Return [X, Y] of the center of cell containing provided text 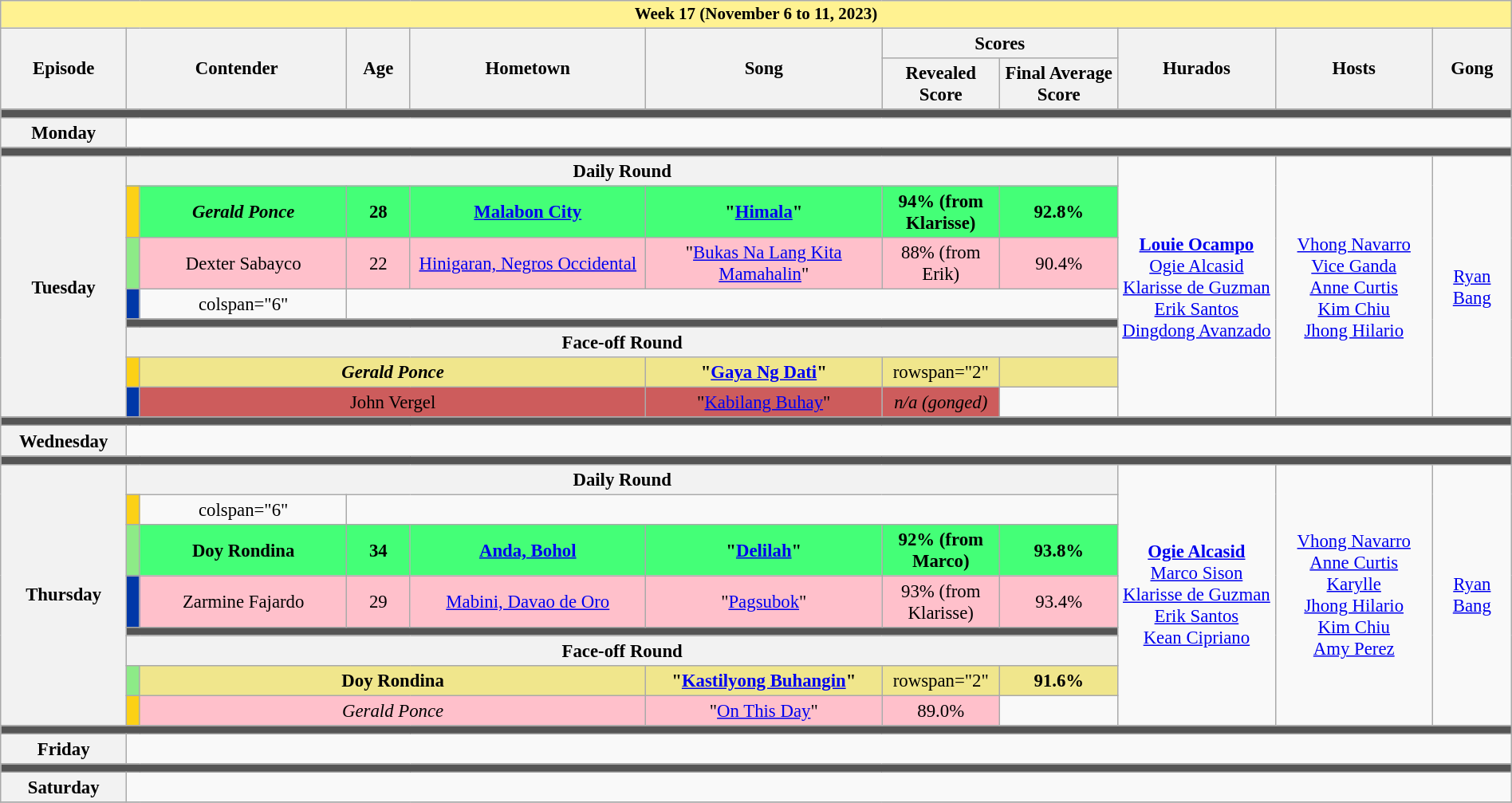
Zarmine Fajardo [242, 601]
Malabon City [528, 212]
"Delilah" [764, 550]
Gong [1472, 69]
Vhong NavarroVice GandaAnne CurtisKim ChiuJhong Hilario [1354, 287]
28 [378, 212]
90.4% [1059, 263]
Monday [64, 133]
92.8% [1059, 212]
29 [378, 601]
91.6% [1059, 681]
88% (from Erik) [941, 263]
94% (from Klarisse) [941, 212]
Final Average Score [1059, 83]
"On This Day" [764, 710]
Ogie AlcasidMarco SisonKlarisse de GuzmanErik SantosKean Cipriano [1196, 595]
John Vergel [392, 403]
"Bukas Na Lang Kita Mamahalin" [764, 263]
93.8% [1059, 550]
34 [378, 550]
92% (from Marco) [941, 550]
93.4% [1059, 601]
Revealed Score [941, 83]
Hometown [528, 69]
Mabini, Davao de Oro [528, 601]
Saturday [64, 788]
Episode [64, 69]
Friday [64, 750]
"Kastilyong Buhangin" [764, 681]
"Pagsubok" [764, 601]
Tuesday [64, 287]
93% (from Klarisse) [941, 601]
Thursday [64, 595]
"Gaya Ng Dati" [764, 372]
Week 17 (November 6 to 11, 2023) [756, 14]
"Himala" [764, 212]
Louie OcampoOgie AlcasidKlarisse de GuzmanErik SantosDingdong Avanzado [1196, 287]
22 [378, 263]
Hosts [1354, 69]
Wednesday [64, 441]
Scores [1000, 43]
89.0% [941, 710]
Song [764, 69]
Hinigaran, Negros Occidental [528, 263]
n/a (gonged) [941, 403]
"Kabilang Buhay" [764, 403]
Anda, Bohol [528, 550]
Age [378, 69]
Hurados [1196, 69]
Vhong NavarroAnne CurtisKarylleJhong HilarioKim ChiuAmy Perez [1354, 595]
Dexter Sabayco [242, 263]
Contender [237, 69]
